Scan for the cell matching the given text and deliver its [x, y] coordinate at center. 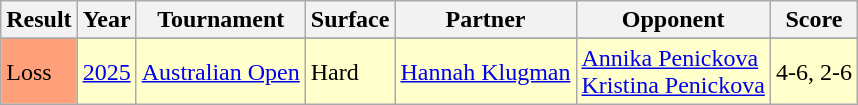
Tournament [220, 20]
Hard [350, 72]
Partner [486, 20]
Annika Penickova Kristina Penickova [673, 72]
Loss [39, 72]
Result [39, 20]
Hannah Klugman [486, 72]
Score [814, 20]
Australian Open [220, 72]
2025 [106, 72]
Opponent [673, 20]
Surface [350, 20]
4-6, 2-6 [814, 72]
Year [106, 20]
